Locate the cell with the specified text and output its [X, Y] center coordinate. 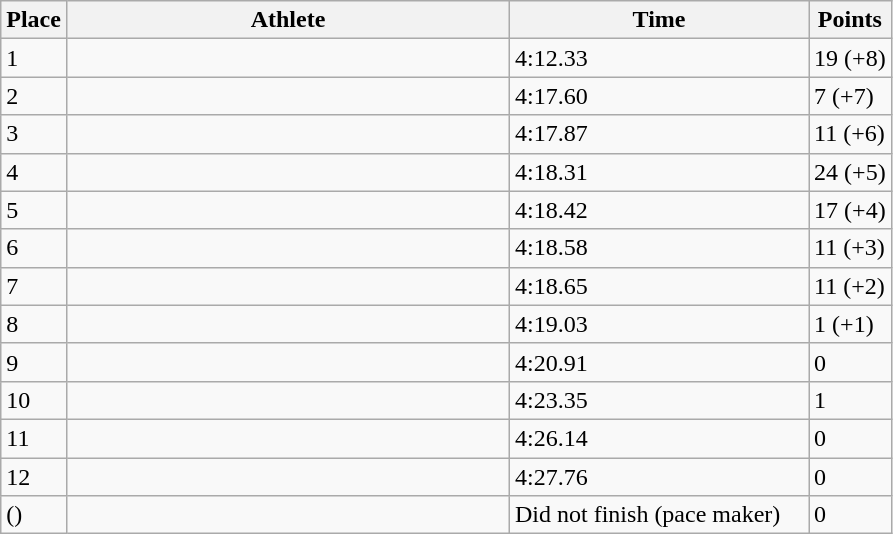
Time [660, 20]
Place [34, 20]
4:18.42 [660, 210]
8 [34, 324]
4:23.35 [660, 400]
19 (+8) [850, 58]
7 (+7) [850, 96]
9 [34, 362]
5 [34, 210]
11 (+3) [850, 248]
4:27.76 [660, 477]
4:26.14 [660, 438]
() [34, 515]
24 (+5) [850, 172]
4:18.31 [660, 172]
6 [34, 248]
11 [34, 438]
3 [34, 134]
4:18.65 [660, 286]
Points [850, 20]
4:17.87 [660, 134]
Did not finish (pace maker) [660, 515]
4 [34, 172]
12 [34, 477]
11 (+6) [850, 134]
10 [34, 400]
1 (+1) [850, 324]
4:19.03 [660, 324]
7 [34, 286]
11 (+2) [850, 286]
17 (+4) [850, 210]
4:17.60 [660, 96]
2 [34, 96]
4:18.58 [660, 248]
4:12.33 [660, 58]
4:20.91 [660, 362]
Athlete [288, 20]
